Provide the (x, y) coordinate of the cell's center where the given text is located.  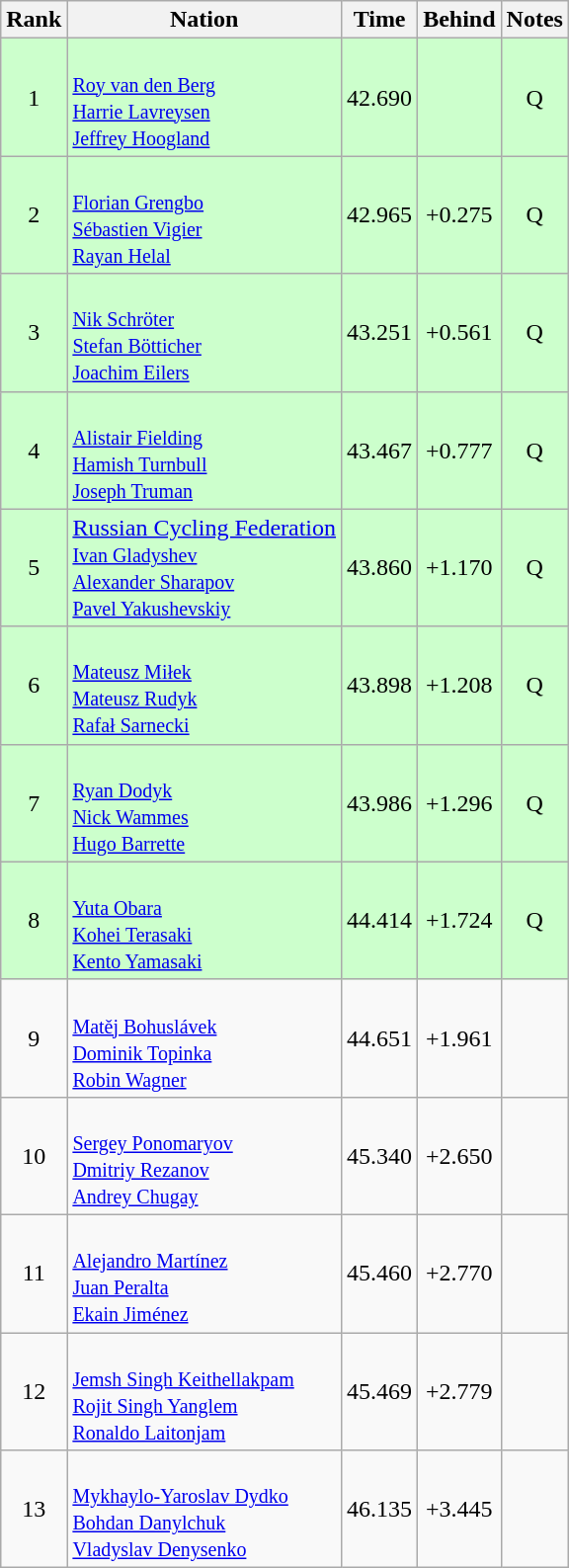
Behind (459, 20)
43.898 (379, 686)
Nik SchröterStefan BötticherJoachim Eilers (204, 332)
4 (34, 451)
+1.724 (459, 921)
1 (34, 97)
44.414 (379, 921)
+2.770 (459, 1273)
Rank (34, 20)
+0.561 (459, 332)
Notes (534, 20)
+3.445 (459, 1510)
Ryan DodykNick WammesHugo Barrette (204, 802)
11 (34, 1273)
+2.779 (459, 1391)
12 (34, 1391)
42.690 (379, 97)
Alejandro MartínezJuan PeraltaEkain Jiménez (204, 1273)
Sergey PonomaryovDmitriy RezanovAndrey Chugay (204, 1156)
+0.275 (459, 215)
9 (34, 1037)
43.986 (379, 802)
+1.170 (459, 567)
+1.208 (459, 686)
3 (34, 332)
+1.296 (459, 802)
Jemsh Singh KeithellakpamRojit Singh YanglemRonaldo Laitonjam (204, 1391)
Mykhaylo-Yaroslav DydkoBohdan DanylchukVladyslav Denysenko (204, 1510)
Florian GrengboSébastien VigierRayan Helal (204, 215)
Russian Cycling FederationIvan GladyshevAlexander SharapovPavel Yakushevskiy (204, 567)
Roy van den BergHarrie LavreysenJeffrey Hoogland (204, 97)
Time (379, 20)
7 (34, 802)
13 (34, 1510)
Alistair FieldingHamish TurnbullJoseph Truman (204, 451)
45.469 (379, 1391)
2 (34, 215)
46.135 (379, 1510)
43.860 (379, 567)
6 (34, 686)
Yuta ObaraKohei TerasakiKento Yamasaki (204, 921)
10 (34, 1156)
8 (34, 921)
43.251 (379, 332)
45.460 (379, 1273)
+2.650 (459, 1156)
Nation (204, 20)
Mateusz MiłekMateusz RudykRafał Sarnecki (204, 686)
45.340 (379, 1156)
+1.961 (459, 1037)
5 (34, 567)
+0.777 (459, 451)
43.467 (379, 451)
44.651 (379, 1037)
42.965 (379, 215)
Matěj BohuslávekDominik TopinkaRobin Wagner (204, 1037)
